Identify which cell holds the provided text, then report its [X, Y] central coordinate. 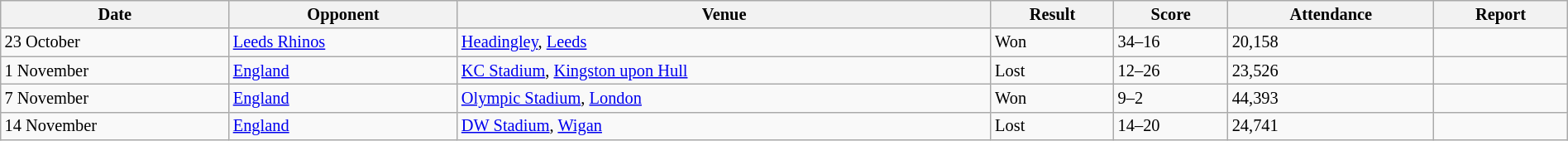
Date [115, 14]
9–2 [1171, 98]
23 October [115, 42]
7 November [115, 98]
Venue [724, 14]
KC Stadium, Kingston upon Hull [724, 70]
20,158 [1331, 42]
Headingley, Leeds [724, 42]
44,393 [1331, 98]
Opponent [343, 14]
Score [1171, 14]
Report [1500, 14]
Result [1052, 14]
12–26 [1171, 70]
DW Stadium, Wigan [724, 126]
Leeds Rhinos [343, 42]
Attendance [1331, 14]
14 November [115, 126]
Olympic Stadium, London [724, 98]
34–16 [1171, 42]
1 November [115, 70]
24,741 [1331, 126]
23,526 [1331, 70]
14–20 [1171, 126]
